Locate the cell with the specified text and output its [x, y] center coordinate. 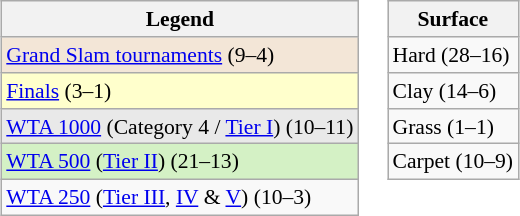
Grand Slam tournaments (9–4) [180, 55]
WTA 1000 (Category 4 / Tier I) (10–11) [180, 126]
Surface [454, 19]
WTA 250 (Tier III, IV & V) (10–3) [180, 197]
Clay (14–6) [454, 91]
Finals (3–1) [180, 91]
Hard (28–16) [454, 55]
Carpet (10–9) [454, 162]
Grass (1–1) [454, 126]
WTA 500 (Tier II) (21–13) [180, 162]
Legend [180, 19]
